Detect which cell encompasses the target text, then output its [x, y] center coordinate. 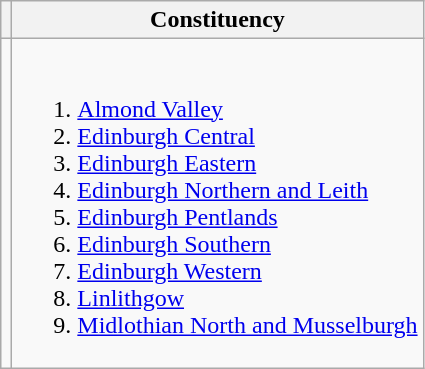
Constituency [218, 20]
